Return [X, Y] of the center of cell containing provided text 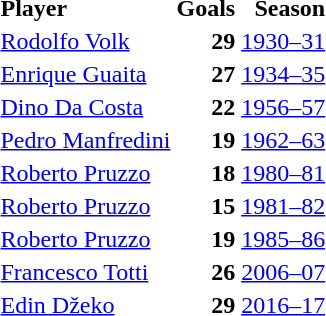
18 [206, 173]
29 [206, 41]
26 [206, 272]
27 [206, 74]
15 [206, 206]
22 [206, 107]
